For the text-containing cell, return its midpoint in [x, y] coordinate format. 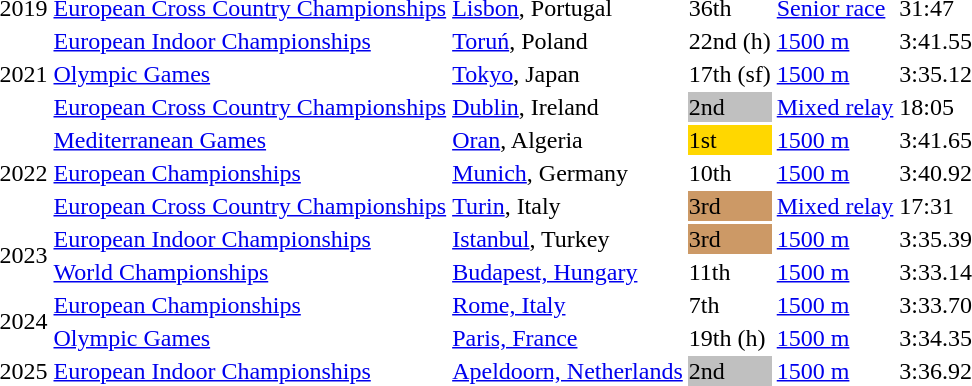
7th [730, 305]
Dublin, Ireland [568, 107]
19th (h) [730, 338]
Tokyo, Japan [568, 74]
Turin, Italy [568, 206]
Mediterranean Games [250, 140]
11th [730, 272]
Rome, Italy [568, 305]
17th (sf) [730, 74]
Oran, Algeria [568, 140]
Munich, Germany [568, 173]
Budapest, Hungary [568, 272]
10th [730, 173]
World Championships [250, 272]
Istanbul, Turkey [568, 239]
1st [730, 140]
22nd (h) [730, 41]
Toruń, Poland [568, 41]
Apeldoorn, Netherlands [568, 371]
Paris, France [568, 338]
